Provide the (x, y) coordinate of the cell's center where the given text is located.  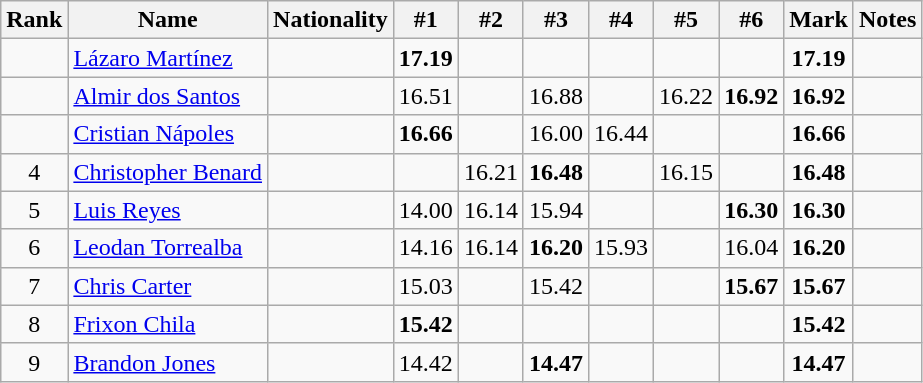
Notes (887, 20)
#2 (490, 20)
#3 (556, 20)
Nationality (331, 20)
7 (34, 286)
16.04 (752, 248)
Luis Reyes (168, 210)
16.15 (686, 172)
14.00 (426, 210)
16.21 (490, 172)
Brandon Jones (168, 362)
8 (34, 324)
16.88 (556, 96)
Leodan Torrealba (168, 248)
Cristian Nápoles (168, 134)
#6 (752, 20)
Rank (34, 20)
Frixon Chila (168, 324)
5 (34, 210)
15.03 (426, 286)
15.93 (620, 248)
Lázaro Martínez (168, 58)
4 (34, 172)
Almir dos Santos (168, 96)
#1 (426, 20)
9 (34, 362)
16.51 (426, 96)
Name (168, 20)
Chris Carter (168, 286)
16.44 (620, 134)
#5 (686, 20)
15.94 (556, 210)
#4 (620, 20)
Christopher Benard (168, 172)
6 (34, 248)
Mark (819, 20)
16.00 (556, 134)
14.16 (426, 248)
14.42 (426, 362)
16.22 (686, 96)
